Provide the (X, Y) coordinate of the cell's center where the given text is located.  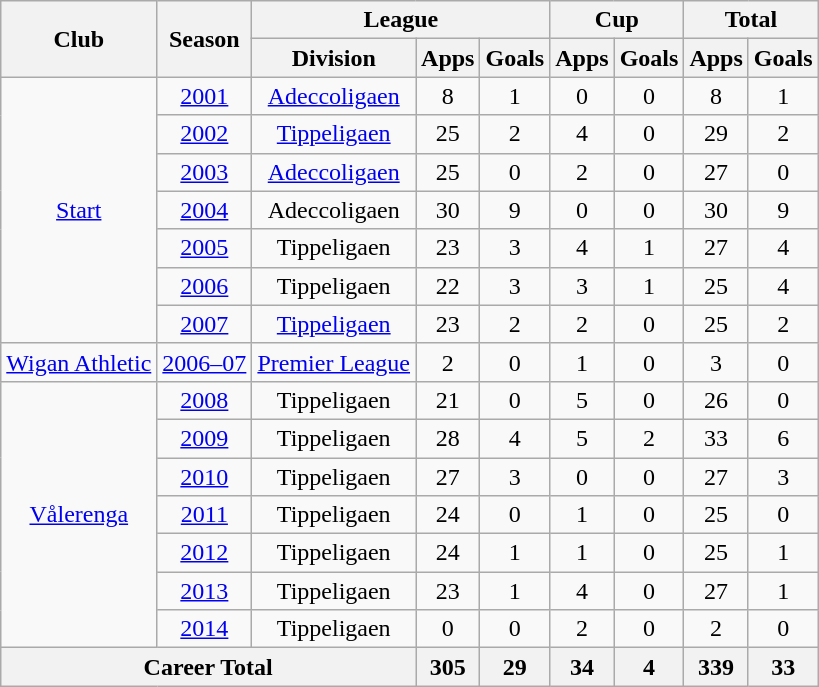
28 (448, 438)
26 (716, 400)
Start (79, 210)
2011 (204, 515)
2001 (204, 96)
2007 (204, 324)
Club (79, 39)
Vålerenga (79, 514)
Career Total (208, 667)
League (401, 20)
21 (448, 400)
2004 (204, 210)
22 (448, 286)
2003 (204, 172)
2006 (204, 286)
Cup (617, 20)
Season (204, 39)
2010 (204, 477)
2005 (204, 248)
2012 (204, 553)
34 (582, 667)
339 (716, 667)
2014 (204, 629)
Total (751, 20)
2009 (204, 438)
6 (783, 438)
Wigan Athletic (79, 362)
Division (334, 58)
2013 (204, 591)
305 (448, 667)
2008 (204, 400)
2006–07 (204, 362)
Premier League (334, 362)
2002 (204, 134)
